Pinpoint the cell where the given text exists, returning its [x, y] midpoint coordinate. 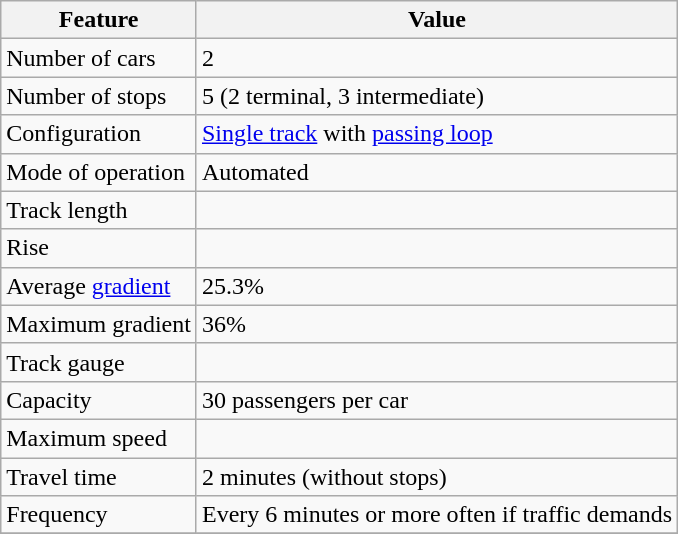
Single track with passing loop [436, 134]
Maximum speed [99, 438]
Feature [99, 20]
Configuration [99, 134]
30 passengers per car [436, 400]
Average gradient [99, 286]
Track gauge [99, 362]
Value [436, 20]
Track length [99, 210]
Automated [436, 172]
2 [436, 58]
Rise [99, 248]
5 (2 terminal, 3 intermediate) [436, 96]
25.3% [436, 286]
Number of stops [99, 96]
Travel time [99, 477]
Capacity [99, 400]
Every 6 minutes or more often if traffic demands [436, 515]
Frequency [99, 515]
Number of cars [99, 58]
Mode of operation [99, 172]
36% [436, 324]
Maximum gradient [99, 324]
2 minutes (without stops) [436, 477]
